Detect which cell encompasses the target text, then output its (x, y) center coordinate. 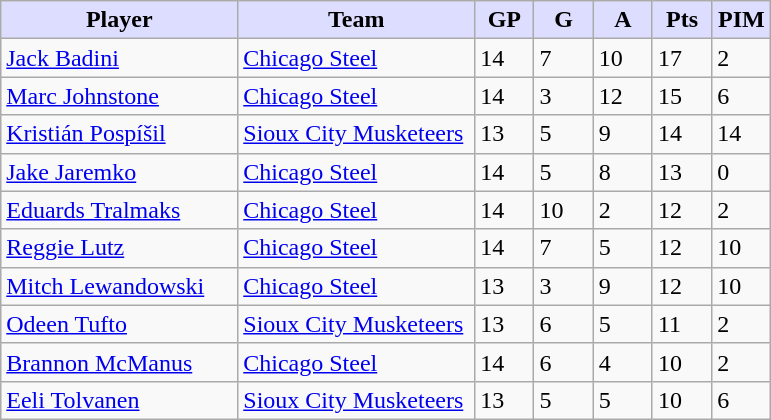
Player (120, 20)
Pts (682, 20)
Odeen Tufto (120, 324)
15 (682, 96)
Brannon McManus (120, 362)
17 (682, 58)
Reggie Lutz (120, 248)
Mitch Lewandowski (120, 286)
Jake Jaremko (120, 172)
0 (742, 172)
Kristián Pospíšil (120, 134)
PIM (742, 20)
11 (682, 324)
GP (504, 20)
Jack Badini (120, 58)
Marc Johnstone (120, 96)
G (564, 20)
A (622, 20)
Eeli Tolvanen (120, 400)
Team (356, 20)
8 (622, 172)
4 (622, 362)
Eduards Tralmaks (120, 210)
